Output the [X, Y] coordinate of the center of the cell containing the given text.  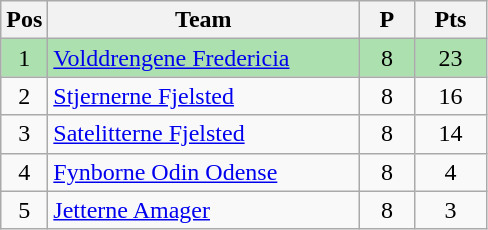
Pos [24, 20]
2 [24, 96]
1 [24, 58]
23 [450, 58]
5 [24, 210]
Satelitterne Fjelsted [204, 134]
Pts [450, 20]
14 [450, 134]
Team [204, 20]
Volddrengene Fredericia [204, 58]
Jetterne Amager [204, 210]
P [387, 20]
Fynborne Odin Odense [204, 172]
Stjernerne Fjelsted [204, 96]
16 [450, 96]
